Detect which cell encompasses the target text, then output its [x, y] center coordinate. 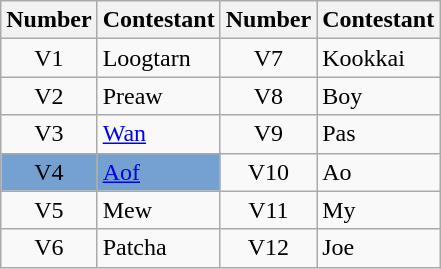
V4 [49, 172]
Aof [158, 172]
Loogtarn [158, 58]
My [378, 210]
Mew [158, 210]
V11 [268, 210]
V1 [49, 58]
V6 [49, 248]
Joe [378, 248]
Pas [378, 134]
V12 [268, 248]
Ao [378, 172]
Patcha [158, 248]
V7 [268, 58]
V10 [268, 172]
V9 [268, 134]
Boy [378, 96]
V3 [49, 134]
Kookkai [378, 58]
Preaw [158, 96]
Wan [158, 134]
V2 [49, 96]
V5 [49, 210]
V8 [268, 96]
